Locate the cell with the specified text and output its (x, y) center coordinate. 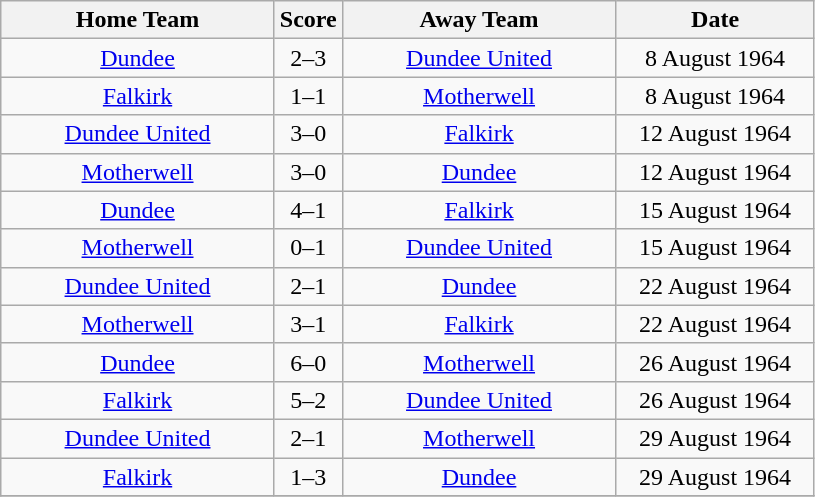
Score (308, 20)
Home Team (138, 20)
6–0 (308, 362)
1–3 (308, 477)
3–1 (308, 324)
2–3 (308, 58)
Away Team (479, 20)
1–1 (308, 96)
0–1 (308, 248)
5–2 (308, 400)
4–1 (308, 210)
Date (716, 20)
